Return the [x, y] coordinate for the center point of the cell that contains the specified text.  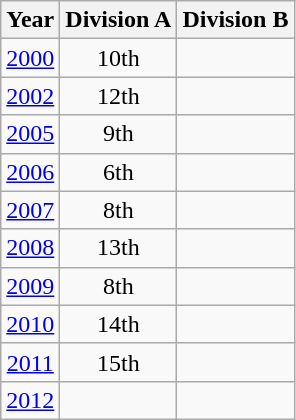
Division A [118, 20]
13th [118, 248]
9th [118, 134]
2010 [30, 324]
2008 [30, 248]
2011 [30, 362]
Year [30, 20]
2006 [30, 172]
14th [118, 324]
2007 [30, 210]
2005 [30, 134]
6th [118, 172]
15th [118, 362]
2012 [30, 400]
Division B [236, 20]
10th [118, 58]
2000 [30, 58]
2002 [30, 96]
12th [118, 96]
2009 [30, 286]
